Extract the (X, Y) coordinate from the center of the cell holding the provided text.  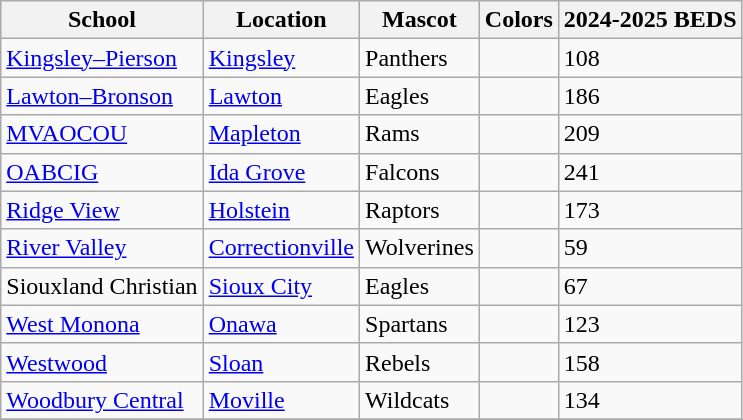
Falcons (420, 172)
Correctionville (281, 248)
OABCIG (102, 172)
Mascot (420, 20)
2024-2025 BEDS (650, 20)
Colors (518, 20)
Lawton–Bronson (102, 96)
Wildcats (420, 400)
Rams (420, 134)
Location (281, 20)
108 (650, 58)
158 (650, 362)
67 (650, 286)
School (102, 20)
59 (650, 248)
Sioux City (281, 286)
Woodbury Central (102, 400)
West Monona (102, 324)
123 (650, 324)
Wolverines (420, 248)
MVAOCOU (102, 134)
134 (650, 400)
Westwood (102, 362)
Ridge View (102, 210)
Spartans (420, 324)
Kingsley (281, 58)
Onawa (281, 324)
Kingsley–Pierson (102, 58)
186 (650, 96)
Ida Grove (281, 172)
Siouxland Christian (102, 286)
Sloan (281, 362)
Holstein (281, 210)
Raptors (420, 210)
River Valley (102, 248)
209 (650, 134)
241 (650, 172)
173 (650, 210)
Panthers (420, 58)
Mapleton (281, 134)
Moville (281, 400)
Rebels (420, 362)
Lawton (281, 96)
